Provide the (x, y) coordinate of the cell's center where the given text is located.  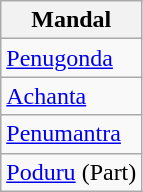
Mandal (72, 20)
Penugonda (72, 58)
Achanta (72, 96)
Penumantra (72, 134)
Poduru (Part) (72, 172)
